Determine the [X, Y] coordinate at the center of the cell enclosing the given text.  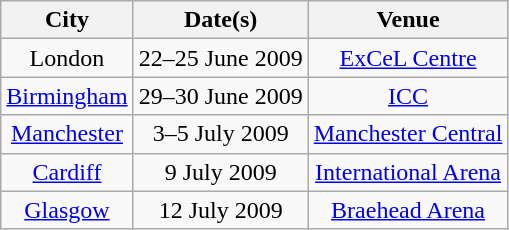
ICC [408, 96]
9 July 2009 [220, 172]
Venue [408, 20]
Glasgow [67, 210]
Cardiff [67, 172]
Date(s) [220, 20]
22–25 June 2009 [220, 58]
London [67, 58]
City [67, 20]
ExCeL Centre [408, 58]
12 July 2009 [220, 210]
International Arena [408, 172]
29–30 June 2009 [220, 96]
Manchester [67, 134]
Birmingham [67, 96]
3–5 July 2009 [220, 134]
Braehead Arena [408, 210]
Manchester Central [408, 134]
